Identify which cell holds the provided text, then report its (X, Y) central coordinate. 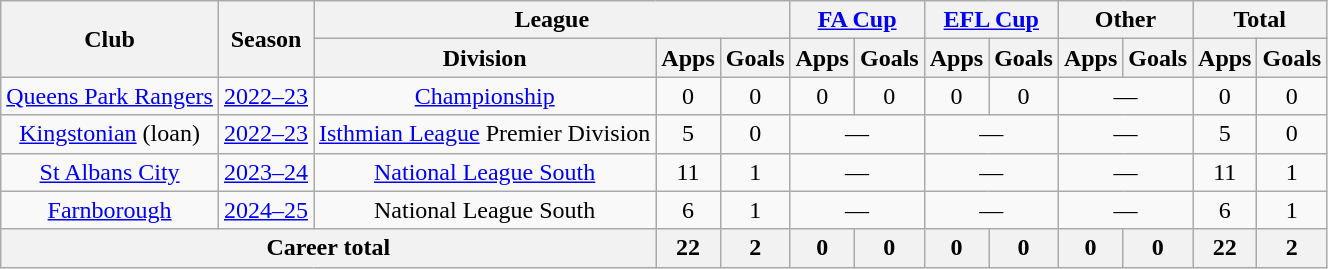
Queens Park Rangers (110, 96)
Total (1260, 20)
Division (485, 58)
2024–25 (266, 210)
Championship (485, 96)
EFL Cup (991, 20)
St Albans City (110, 172)
2023–24 (266, 172)
Season (266, 39)
Farnborough (110, 210)
FA Cup (857, 20)
League (552, 20)
Isthmian League Premier Division (485, 134)
Club (110, 39)
Kingstonian (loan) (110, 134)
Career total (328, 248)
Other (1125, 20)
